Locate the cell with the specified text and output its [x, y] center coordinate. 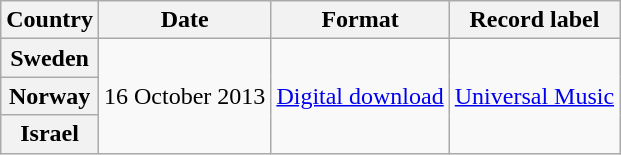
Israel [50, 134]
16 October 2013 [184, 96]
Format [360, 20]
Record label [534, 20]
Norway [50, 96]
Date [184, 20]
Universal Music [534, 96]
Sweden [50, 58]
Digital download [360, 96]
Country [50, 20]
